Return the (X, Y) coordinate for the center point of the cell that contains the specified text.  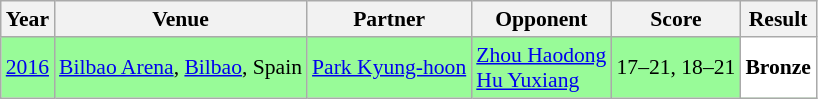
Result (778, 19)
2016 (28, 68)
17–21, 18–21 (676, 68)
Opponent (541, 19)
Zhou Haodong Hu Yuxiang (541, 68)
Venue (180, 19)
Bilbao Arena, Bilbao, Spain (180, 68)
Score (676, 19)
Bronze (778, 68)
Partner (389, 19)
Park Kyung-hoon (389, 68)
Year (28, 19)
